Determine the (x, y) coordinate at the center of the cell enclosing the given text.  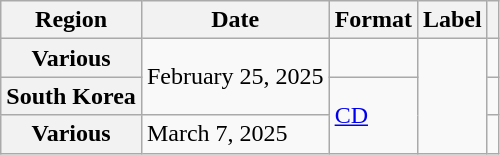
Date (235, 20)
Region (72, 20)
CD (373, 115)
Label (452, 20)
February 25, 2025 (235, 77)
Format (373, 20)
South Korea (72, 96)
March 7, 2025 (235, 134)
